Find where the given text appears and provide that cell's center as [X, Y] coordinate. 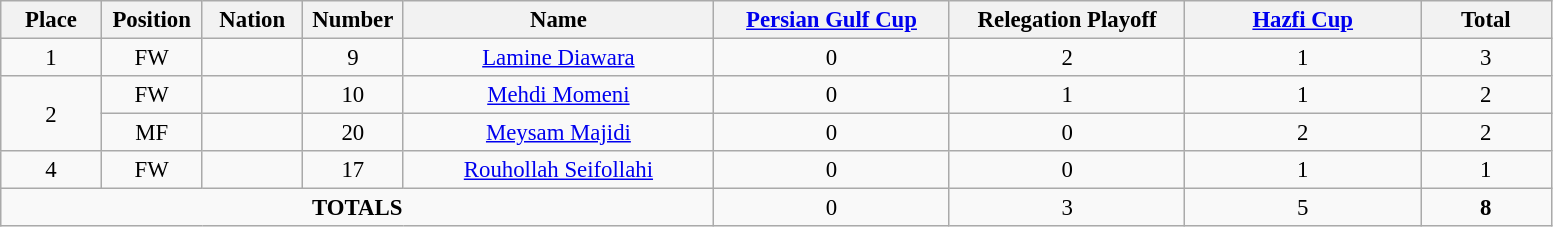
17 [354, 170]
Mehdi Momeni [558, 95]
Persian Gulf Cup [832, 20]
Name [558, 20]
Hazfi Cup [1303, 20]
Lamine Diawara [558, 58]
Meysam Majidi [558, 133]
20 [354, 133]
4 [52, 170]
5 [1303, 208]
Position [152, 20]
MF [152, 133]
9 [354, 58]
Relegation Playoff [1067, 20]
TOTALS [358, 208]
Nation [252, 20]
Number [354, 20]
10 [354, 95]
Rouhollah Seifollahi [558, 170]
Place [52, 20]
8 [1486, 208]
Total [1486, 20]
